Identify which cell holds the provided text, then report its (x, y) central coordinate. 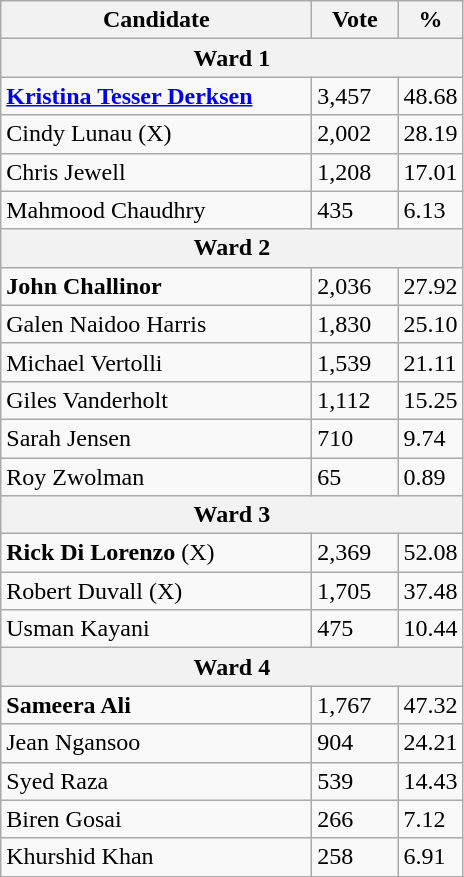
25.10 (430, 324)
Biren Gosai (156, 819)
6.13 (430, 210)
Galen Naidoo Harris (156, 324)
Robert Duvall (X) (156, 591)
Ward 2 (232, 248)
Vote (355, 20)
Usman Kayani (156, 629)
Michael Vertolli (156, 362)
1,539 (355, 362)
48.68 (430, 96)
John Challinor (156, 286)
7.12 (430, 819)
17.01 (430, 172)
15.25 (430, 400)
Khurshid Khan (156, 857)
10.44 (430, 629)
Rick Di Lorenzo (X) (156, 553)
1,705 (355, 591)
Kristina Tesser Derksen (156, 96)
Chris Jewell (156, 172)
Ward 1 (232, 58)
6.91 (430, 857)
539 (355, 781)
14.43 (430, 781)
3,457 (355, 96)
0.89 (430, 477)
1,830 (355, 324)
1,767 (355, 705)
475 (355, 629)
28.19 (430, 134)
Sarah Jensen (156, 438)
1,112 (355, 400)
Mahmood Chaudhry (156, 210)
435 (355, 210)
Candidate (156, 20)
Roy Zwolman (156, 477)
37.48 (430, 591)
24.21 (430, 743)
65 (355, 477)
904 (355, 743)
710 (355, 438)
% (430, 20)
Syed Raza (156, 781)
Sameera Ali (156, 705)
9.74 (430, 438)
Cindy Lunau (X) (156, 134)
266 (355, 819)
258 (355, 857)
21.11 (430, 362)
Jean Ngansoo (156, 743)
Ward 3 (232, 515)
2,002 (355, 134)
47.32 (430, 705)
2,036 (355, 286)
27.92 (430, 286)
52.08 (430, 553)
2,369 (355, 553)
Ward 4 (232, 667)
1,208 (355, 172)
Giles Vanderholt (156, 400)
